Capture the cell that displays the provided text and extract its (X, Y) central coordinate. 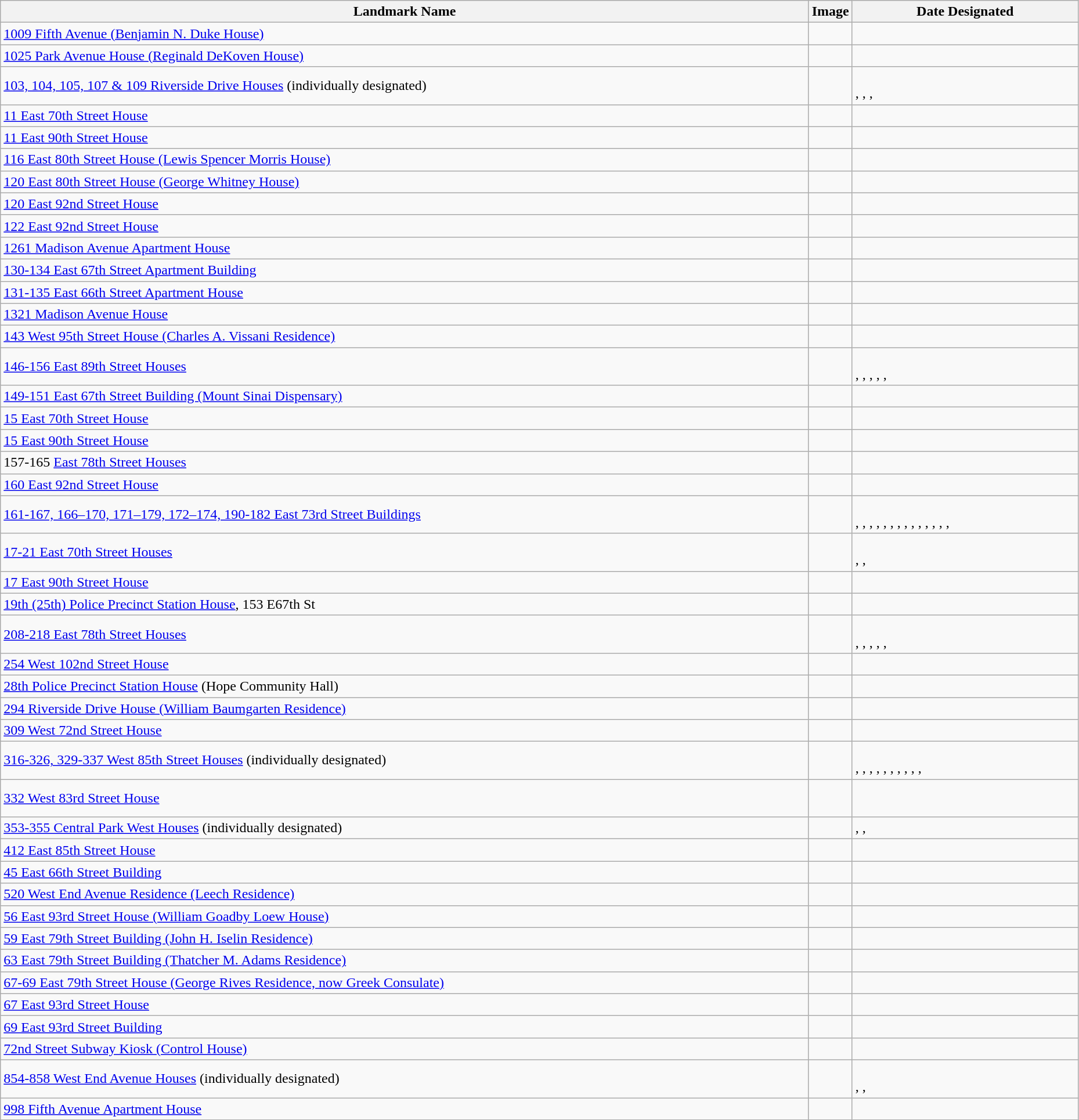
412 East 85th Street House (405, 850)
146-156 East 89th Street Houses (405, 367)
309 West 72nd Street House (405, 731)
, , , , , , , , , , , , , , (965, 514)
72nd Street Subway Kiosk (Control House) (405, 1049)
122 East 92nd Street House (405, 226)
67-69 East 79th Street House (George Rives Residence, now Greek Consulate) (405, 982)
103, 104, 105, 107 & 109 Riverside Drive Houses (individually designated) (405, 86)
1321 Madison Avenue House (405, 315)
120 East 80th Street House (George Whitney House) (405, 182)
160 East 92nd Street House (405, 485)
854-858 West End Avenue Houses (individually designated) (405, 1078)
149-151 East 67th Street Building (Mount Sinai Dispensary) (405, 396)
161-167, 166–170, 171–179, 172–174, 190-182 East 73rd Street Buildings (405, 514)
56 East 93rd Street House (William Goadby Loew House) (405, 916)
353-355 Central Park West Houses (individually designated) (405, 828)
17-21 East 70th Street Houses (405, 552)
1009 Fifth Avenue (Benjamin N. Duke House) (405, 34)
332 West 83rd Street House (405, 799)
254 West 102nd Street House (405, 664)
15 East 70th Street House (405, 418)
157-165 East 78th Street Houses (405, 463)
Image (830, 12)
67 East 93rd Street House (405, 1005)
45 East 66th Street Building (405, 872)
69 East 93rd Street Building (405, 1027)
208-218 East 78th Street Houses (405, 634)
130-134 East 67th Street Apartment Building (405, 270)
28th Police Precinct Station House (Hope Community Hall) (405, 686)
120 East 92nd Street House (405, 204)
294 Riverside Drive House (William Baumgarten Residence) (405, 709)
11 East 90th Street House (405, 138)
, , , , , , , , , , (965, 760)
131-135 East 66th Street Apartment House (405, 292)
17 East 90th Street House (405, 582)
Landmark Name (405, 12)
, , , (965, 86)
316-326, 329-337 West 85th Street Houses (individually designated) (405, 760)
63 East 79th Street Building (Thatcher M. Adams Residence) (405, 960)
520 West End Avenue Residence (Leech Residence) (405, 894)
19th (25th) Police Precinct Station House, 153 E67th St (405, 604)
59 East 79th Street Building (John H. Iselin Residence) (405, 938)
143 West 95th Street House (Charles A. Vissani Residence) (405, 337)
11 East 70th Street House (405, 115)
Date Designated (965, 12)
1261 Madison Avenue Apartment House (405, 248)
15 East 90th Street House (405, 440)
998 Fifth Avenue Apartment House (405, 1109)
1025 Park Avenue House (Reginald DeKoven House) (405, 56)
116 East 80th Street House (Lewis Spencer Morris House) (405, 160)
